Return the (X, Y) coordinate for the center point of the cell that contains the specified text.  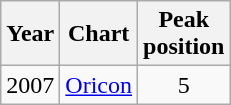
Year (30, 34)
Peakposition (184, 34)
Chart (99, 34)
2007 (30, 85)
Oricon (99, 85)
5 (184, 85)
